Return (X, Y) of the center of cell containing provided text 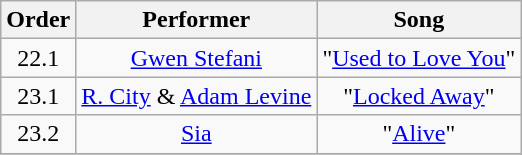
Sia (196, 134)
R. City & Adam Levine (196, 96)
Gwen Stefani (196, 58)
23.2 (38, 134)
Order (38, 20)
22.1 (38, 58)
"Alive" (419, 134)
Song (419, 20)
Performer (196, 20)
23.1 (38, 96)
"Used to Love You" (419, 58)
"Locked Away" (419, 96)
